Output the [x, y] coordinate of the center of the cell containing the given text.  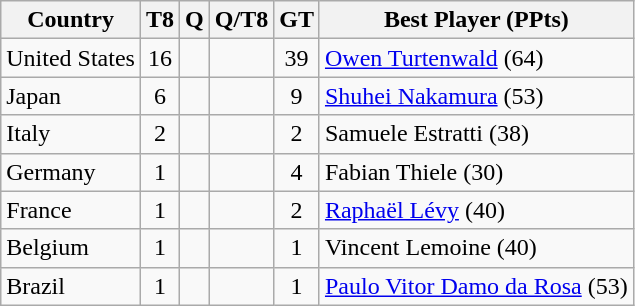
Q/T8 [241, 20]
Owen Turtenwald (64) [476, 58]
Belgium [71, 248]
4 [297, 172]
Japan [71, 96]
Raphaël Lévy (40) [476, 210]
Country [71, 20]
Italy [71, 134]
Samuele Estratti (38) [476, 134]
T8 [160, 20]
9 [297, 96]
Brazil [71, 286]
Q [195, 20]
Best Player (PPts) [476, 20]
GT [297, 20]
Vincent Lemoine (40) [476, 248]
Fabian Thiele (30) [476, 172]
France [71, 210]
6 [160, 96]
United States [71, 58]
Shuhei Nakamura (53) [476, 96]
Germany [71, 172]
39 [297, 58]
16 [160, 58]
Paulo Vitor Damo da Rosa (53) [476, 286]
